Output the (x, y) coordinate of the center of the cell containing the given text.  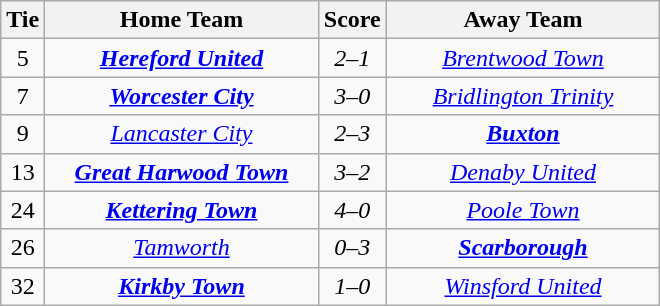
9 (23, 134)
32 (23, 286)
2–1 (352, 58)
Winsford United (523, 286)
Worcester City (182, 96)
7 (23, 96)
Away Team (523, 20)
Home Team (182, 20)
3–2 (352, 172)
Brentwood Town (523, 58)
3–0 (352, 96)
1–0 (352, 286)
Kettering Town (182, 210)
Tamworth (182, 248)
13 (23, 172)
Tie (23, 20)
5 (23, 58)
Great Harwood Town (182, 172)
4–0 (352, 210)
Score (352, 20)
Hereford United (182, 58)
26 (23, 248)
0–3 (352, 248)
Poole Town (523, 210)
24 (23, 210)
Kirkby Town (182, 286)
Bridlington Trinity (523, 96)
Scarborough (523, 248)
Denaby United (523, 172)
Lancaster City (182, 134)
Buxton (523, 134)
2–3 (352, 134)
